Output the (x, y) coordinate of the center of the cell containing the given text.  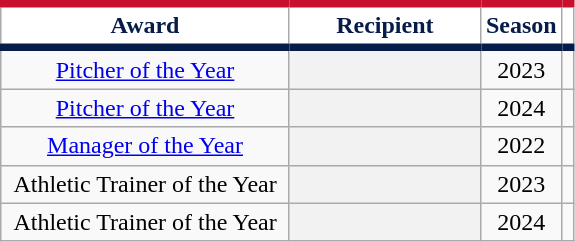
2022 (521, 146)
Manager of the Year (146, 146)
Award (146, 26)
Season (521, 26)
Recipient (384, 26)
